Pinpoint the cell where the given text exists, returning its (X, Y) midpoint coordinate. 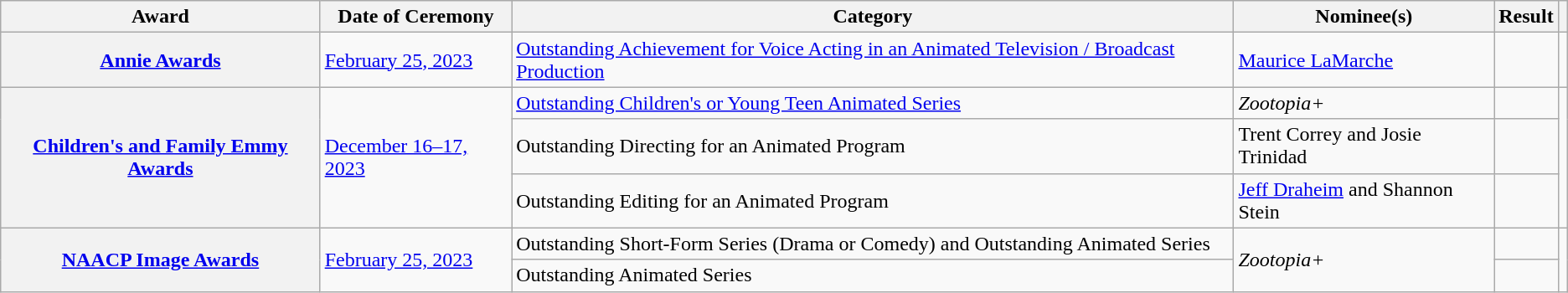
Outstanding Children's or Young Teen Animated Series (873, 103)
Outstanding Animated Series (873, 275)
Outstanding Editing for an Animated Program (873, 201)
Jeff Draheim and Shannon Stein (1364, 201)
Trent Correy and Josie Trinidad (1364, 146)
Outstanding Short-Form Series (Drama or Comedy) and Outstanding Animated Series (873, 244)
December 16–17, 2023 (415, 157)
Outstanding Directing for an Animated Program (873, 146)
Annie Awards (161, 60)
Nominee(s) (1364, 17)
Award (161, 17)
Maurice LaMarche (1364, 60)
Result (1526, 17)
Category (873, 17)
NAACP Image Awards (161, 260)
Outstanding Achievement for Voice Acting in an Animated Television / Broadcast Production (873, 60)
Children's and Family Emmy Awards (161, 157)
Date of Ceremony (415, 17)
